Find where the given text appears and provide that cell's center as (x, y) coordinate. 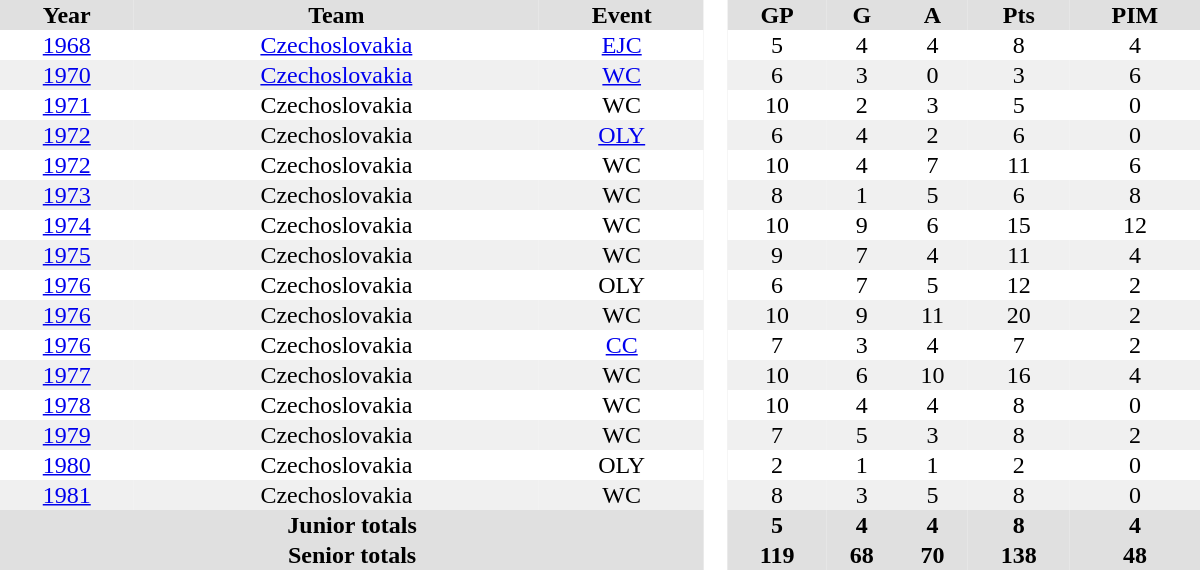
138 (1019, 555)
CC (622, 345)
Team (337, 15)
119 (778, 555)
70 (932, 555)
1978 (67, 405)
PIM (1135, 15)
1974 (67, 225)
A (932, 15)
Event (622, 15)
Junior totals (352, 525)
GP (778, 15)
1977 (67, 375)
15 (1019, 225)
Year (67, 15)
1973 (67, 195)
G (862, 15)
Pts (1019, 15)
1980 (67, 465)
1971 (67, 105)
1975 (67, 255)
1970 (67, 75)
68 (862, 555)
Senior totals (352, 555)
1979 (67, 435)
1968 (67, 45)
16 (1019, 375)
1981 (67, 495)
20 (1019, 315)
EJC (622, 45)
48 (1135, 555)
